Provide the [x, y] coordinate of the cell's center where the given text is located.  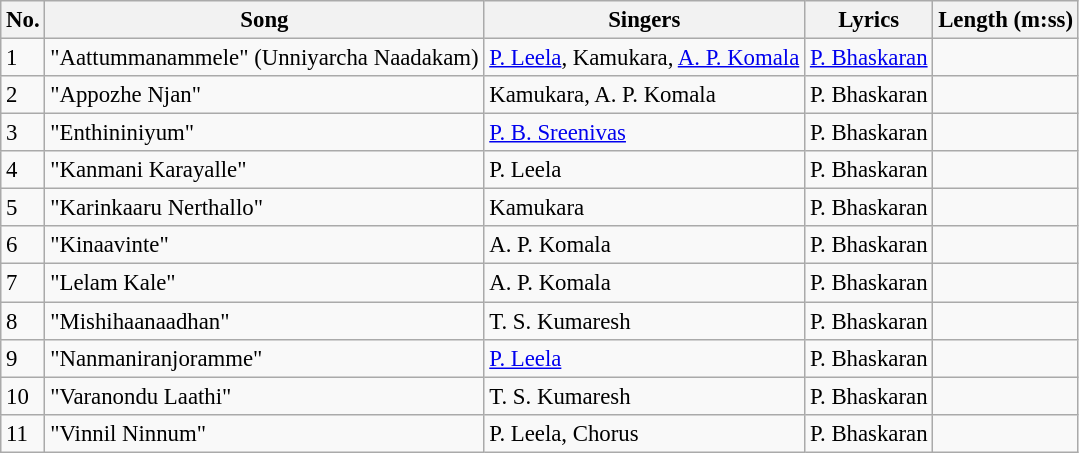
"Kinaavinte" [264, 245]
"Vinnil Ninnum" [264, 433]
"Nanmaniranjoramme" [264, 358]
"Mishihaanaadhan" [264, 321]
No. [23, 20]
P. B. Sreenivas [644, 133]
"Enthininiyum" [264, 133]
Length (m:ss) [1006, 20]
7 [23, 283]
5 [23, 208]
10 [23, 396]
"Appozhe Njan" [264, 95]
"Varanondu Laathi" [264, 396]
P. Leela, Kamukara, A. P. Komala [644, 58]
6 [23, 245]
8 [23, 321]
Song [264, 20]
9 [23, 358]
Lyrics [869, 20]
3 [23, 133]
Kamukara, A. P. Komala [644, 95]
"Karinkaaru Nerthallo" [264, 208]
Singers [644, 20]
P. Leela, Chorus [644, 433]
"Aattummanammele" (Unniyarcha Naadakam) [264, 58]
"Lelam Kale" [264, 283]
2 [23, 95]
Kamukara [644, 208]
11 [23, 433]
4 [23, 170]
"Kanmani Karayalle" [264, 170]
1 [23, 58]
